From the cell containing the given text, extract its center point as (x, y) coordinate. 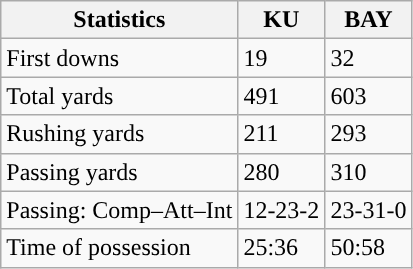
23-31-0 (368, 210)
310 (368, 172)
491 (282, 96)
32 (368, 58)
19 (282, 58)
211 (282, 134)
KU (282, 20)
BAY (368, 20)
50:58 (368, 248)
Time of possession (120, 248)
280 (282, 172)
Statistics (120, 20)
25:36 (282, 248)
12-23-2 (282, 210)
Passing yards (120, 172)
First downs (120, 58)
Total yards (120, 96)
Rushing yards (120, 134)
Passing: Comp–Att–Int (120, 210)
293 (368, 134)
603 (368, 96)
